Identify which cell holds the provided text, then report its [X, Y] central coordinate. 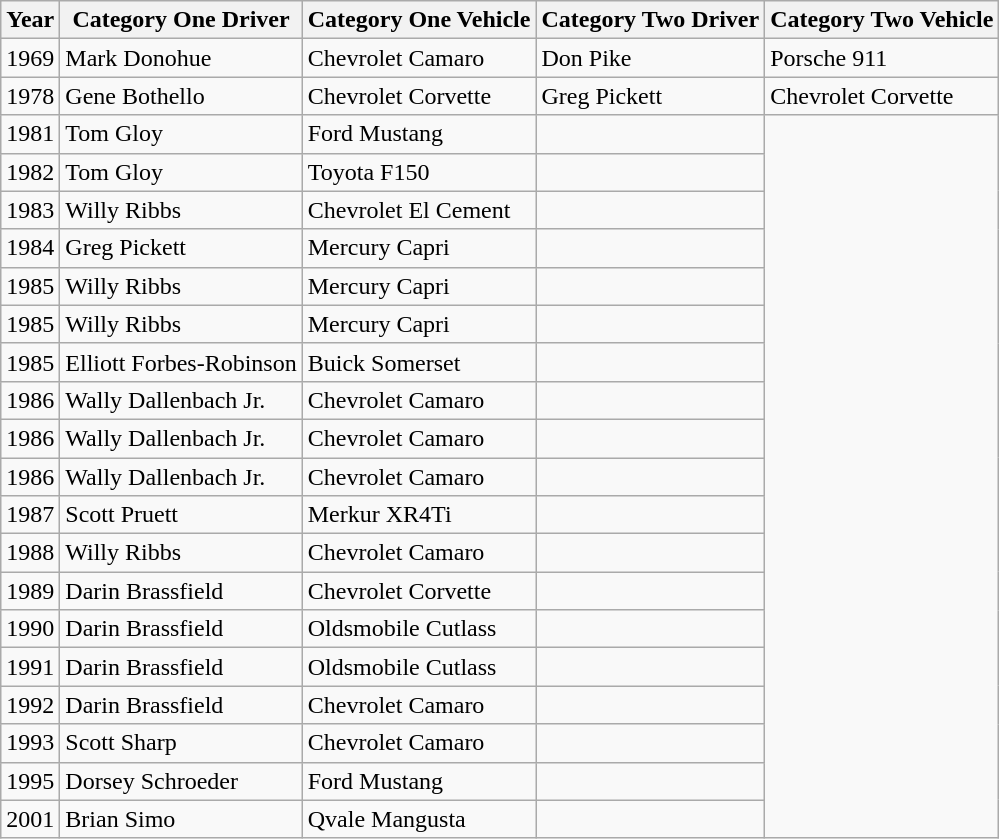
1984 [30, 248]
Chevrolet El Cement [419, 210]
Porsche 911 [882, 58]
1981 [30, 134]
Category Two Driver [650, 20]
Category Two Vehicle [882, 20]
1978 [30, 96]
2001 [30, 819]
1990 [30, 629]
Scott Sharp [181, 743]
1983 [30, 210]
Don Pike [650, 58]
Category One Vehicle [419, 20]
Merkur XR4Ti [419, 515]
Category One Driver [181, 20]
1989 [30, 591]
Elliott Forbes-Robinson [181, 362]
Gene Bothello [181, 96]
1987 [30, 515]
Qvale Mangusta [419, 819]
1988 [30, 553]
1982 [30, 172]
1991 [30, 667]
Toyota F150 [419, 172]
Buick Somerset [419, 362]
Scott Pruett [181, 515]
1995 [30, 781]
Mark Donohue [181, 58]
1969 [30, 58]
1993 [30, 743]
Dorsey Schroeder [181, 781]
1992 [30, 705]
Year [30, 20]
Brian Simo [181, 819]
